Identify which cell holds the provided text, then report its [x, y] central coordinate. 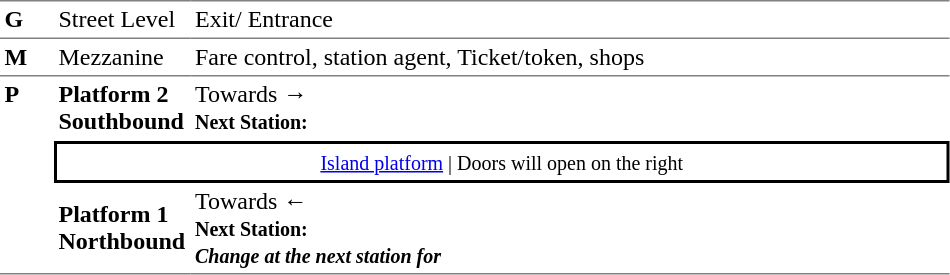
Island platform | Doors will open on the right [502, 162]
P [27, 175]
Mezzanine [122, 58]
G [27, 20]
Towards ← Next Station: Change at the next station for [570, 229]
Platform 2Southbound [122, 108]
Platform 1Northbound [122, 229]
Street Level [122, 20]
Exit/ Entrance [570, 20]
Fare control, station agent, Ticket/token, shops [570, 58]
M [27, 58]
Towards → Next Station: [570, 108]
